Extract the (X, Y) coordinate from the center of the cell holding the provided text.  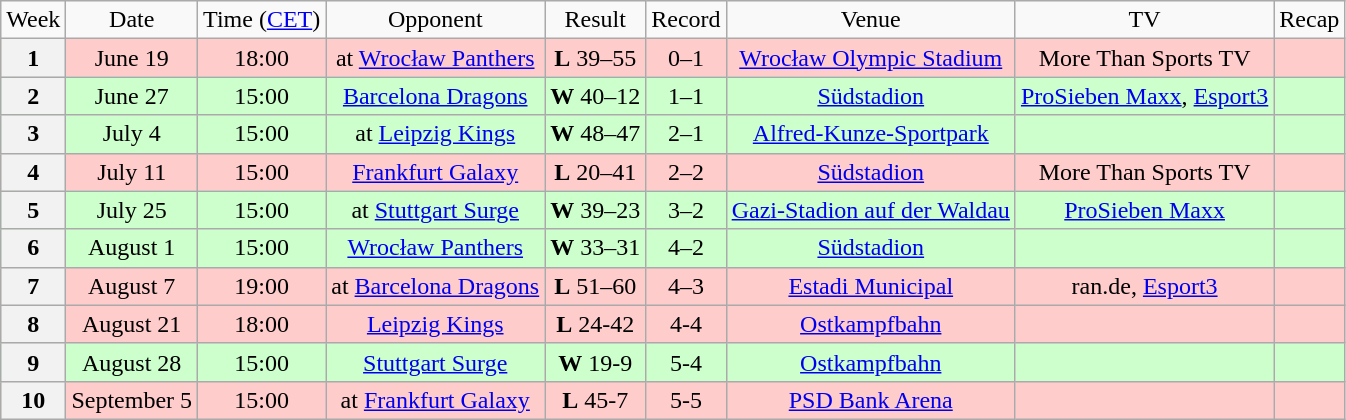
2–2 (686, 172)
PSD Bank Arena (870, 400)
4–3 (686, 286)
Opponent (436, 20)
August 7 (132, 286)
at Stuttgart Surge (436, 210)
4–2 (686, 248)
Week (34, 20)
Gazi-Stadion auf der Waldau (870, 210)
at Leipzig Kings (436, 134)
Wrocław Olympic Stadium (870, 58)
September 5 (132, 400)
W 39–23 (596, 210)
W 48–47 (596, 134)
Alfred-Kunze-Sportpark (870, 134)
10 (34, 400)
W 40–12 (596, 96)
W 33–31 (596, 248)
2–1 (686, 134)
Barcelona Dragons (436, 96)
at Barcelona Dragons (436, 286)
Time (CET) (262, 20)
Recap (1310, 20)
8 (34, 324)
L 39–55 (596, 58)
ProSieben Maxx, Esport3 (1144, 96)
Result (596, 20)
ProSieben Maxx (1144, 210)
3 (34, 134)
0–1 (686, 58)
5-5 (686, 400)
L 20–41 (596, 172)
June 19 (132, 58)
1–1 (686, 96)
at Wrocław Panthers (436, 58)
July 25 (132, 210)
4-4 (686, 324)
ran.de, Esport3 (1144, 286)
Frankfurt Galaxy (436, 172)
August 28 (132, 362)
2 (34, 96)
W 19-9 (596, 362)
L 24-42 (596, 324)
3–2 (686, 210)
6 (34, 248)
July 4 (132, 134)
July 11 (132, 172)
1 (34, 58)
Wrocław Panthers (436, 248)
June 27 (132, 96)
7 (34, 286)
Date (132, 20)
August 1 (132, 248)
TV (1144, 20)
Estadi Municipal (870, 286)
Leipzig Kings (436, 324)
9 (34, 362)
Stuttgart Surge (436, 362)
August 21 (132, 324)
5-4 (686, 362)
L 45-7 (596, 400)
19:00 (262, 286)
at Frankfurt Galaxy (436, 400)
5 (34, 210)
4 (34, 172)
Record (686, 20)
Venue (870, 20)
L 51–60 (596, 286)
